Determine the [x, y] coordinate at the center of the cell enclosing the given text.  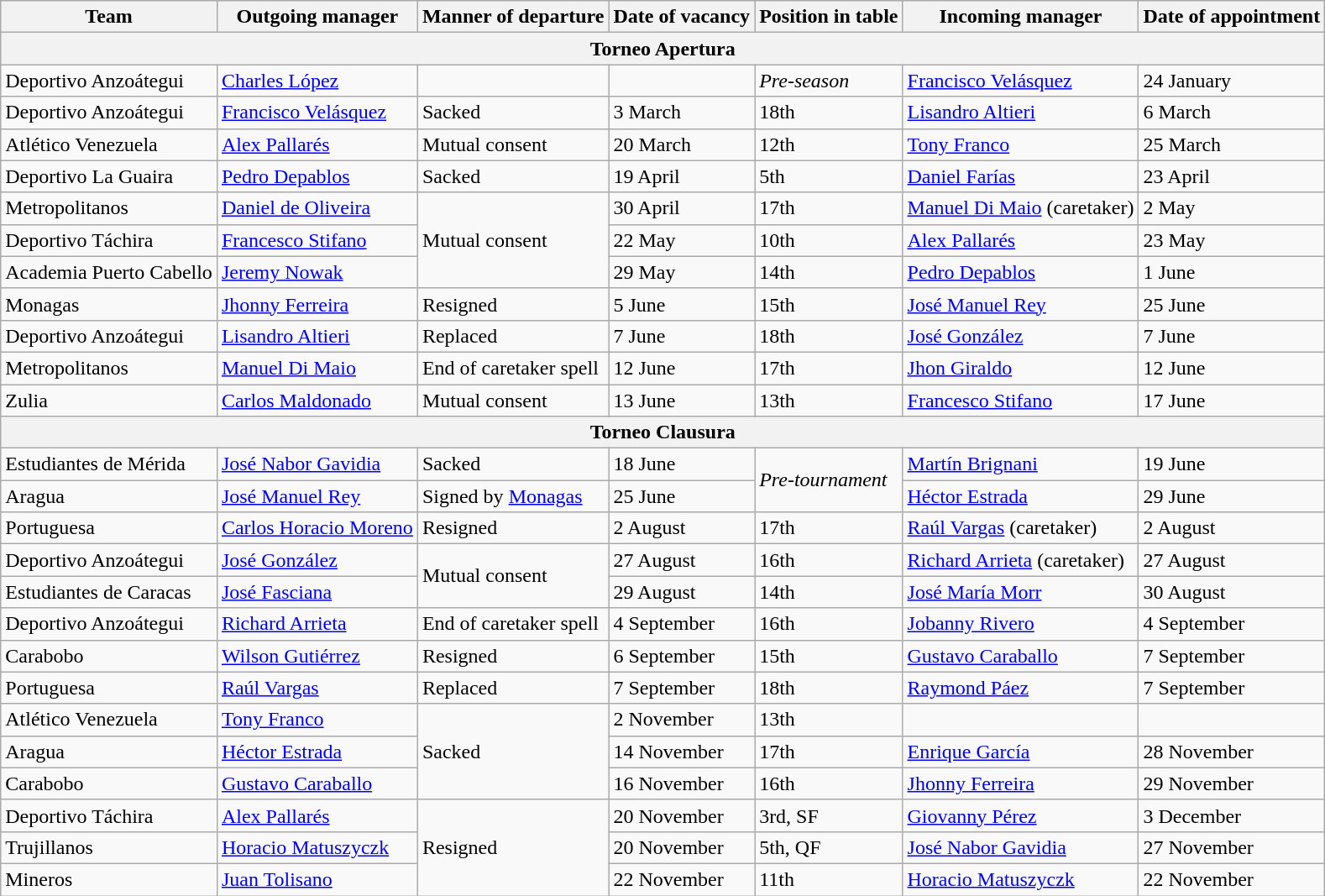
10th [829, 240]
Wilson Gutiérrez [317, 656]
Pre-season [829, 81]
Daniel Farías [1021, 176]
29 November [1232, 783]
Carlos Horacio Moreno [317, 528]
22 May [682, 240]
Carlos Maldonado [317, 401]
14 November [682, 752]
Position in table [829, 17]
José Fasciana [317, 592]
Estudiantes de Mérida [109, 464]
Enrique García [1021, 752]
Raúl Vargas (caretaker) [1021, 528]
Jobanny Rivero [1021, 624]
24 January [1232, 81]
Charles López [317, 81]
5th, QF [829, 847]
30 August [1232, 592]
3 December [1232, 815]
Martín Brignani [1021, 464]
20 March [682, 144]
3rd, SF [829, 815]
Manner of departure [512, 17]
Date of appointment [1232, 17]
Manuel Di Maio (caretaker) [1021, 208]
13 June [682, 401]
Manuel Di Maio [317, 368]
12th [829, 144]
Torneo Clausura [663, 432]
Trujillanos [109, 847]
29 May [682, 272]
Jeremy Nowak [317, 272]
Zulia [109, 401]
Giovanny Pérez [1021, 815]
Richard Arrieta (caretaker) [1021, 560]
6 March [1232, 113]
29 August [682, 592]
José María Morr [1021, 592]
Monagas [109, 304]
Deportivo La Guaira [109, 176]
29 June [1232, 496]
Richard Arrieta [317, 624]
30 April [682, 208]
19 June [1232, 464]
19 April [682, 176]
Pre-tournament [829, 480]
Outgoing manager [317, 17]
11th [829, 879]
Estudiantes de Caracas [109, 592]
Date of vacancy [682, 17]
Mineros [109, 879]
17 June [1232, 401]
2 May [1232, 208]
Raymond Páez [1021, 688]
6 September [682, 656]
16 November [682, 783]
Incoming manager [1021, 17]
23 May [1232, 240]
3 March [682, 113]
Team [109, 17]
18 June [682, 464]
1 June [1232, 272]
25 March [1232, 144]
Academia Puerto Cabello [109, 272]
Daniel de Oliveira [317, 208]
Juan Tolisano [317, 879]
23 April [1232, 176]
5th [829, 176]
5 June [682, 304]
27 November [1232, 847]
2 November [682, 720]
Raúl Vargas [317, 688]
Torneo Apertura [663, 49]
28 November [1232, 752]
Jhon Giraldo [1021, 368]
Signed by Monagas [512, 496]
